Detect which cell encompasses the target text, then output its [X, Y] center coordinate. 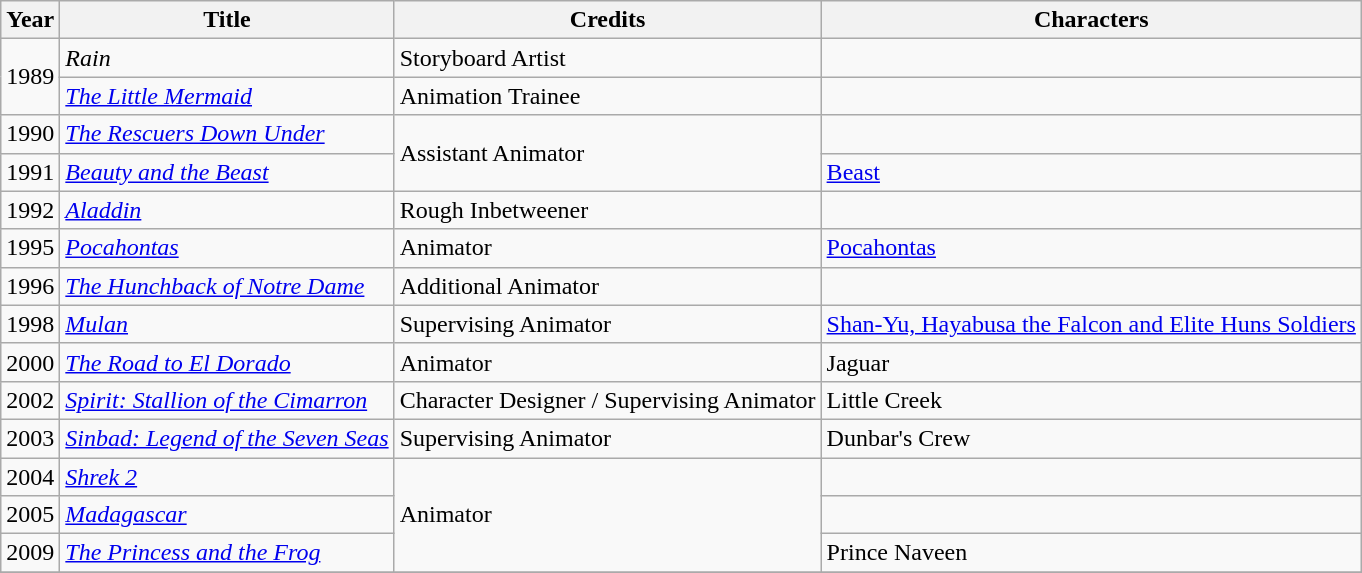
Credits [608, 20]
Beast [1091, 172]
The Road to El Dorado [227, 362]
2005 [30, 515]
1989 [30, 77]
Rain [227, 58]
2002 [30, 400]
Mulan [227, 324]
Year [30, 20]
Title [227, 20]
Aladdin [227, 210]
Spirit: Stallion of the Cimarron [227, 400]
Character Designer / Supervising Animator [608, 400]
Storyboard Artist [608, 58]
Rough Inbetweener [608, 210]
The Princess and the Frog [227, 553]
1998 [30, 324]
1991 [30, 172]
Shan-Yu, Hayabusa the Falcon and Elite Huns Soldiers [1091, 324]
Prince Naveen [1091, 553]
The Rescuers Down Under [227, 134]
Shrek 2 [227, 477]
Sinbad: Legend of the Seven Seas [227, 438]
Dunbar's Crew [1091, 438]
2004 [30, 477]
Additional Animator [608, 286]
Assistant Animator [608, 153]
The Hunchback of Notre Dame [227, 286]
2000 [30, 362]
Jaguar [1091, 362]
Little Creek [1091, 400]
Animation Trainee [608, 96]
The Little Mermaid [227, 96]
Beauty and the Beast [227, 172]
1992 [30, 210]
1990 [30, 134]
Madagascar [227, 515]
1995 [30, 248]
2009 [30, 553]
1996 [30, 286]
Characters [1091, 20]
2003 [30, 438]
